Locate the cell with the specified text and output its [x, y] center coordinate. 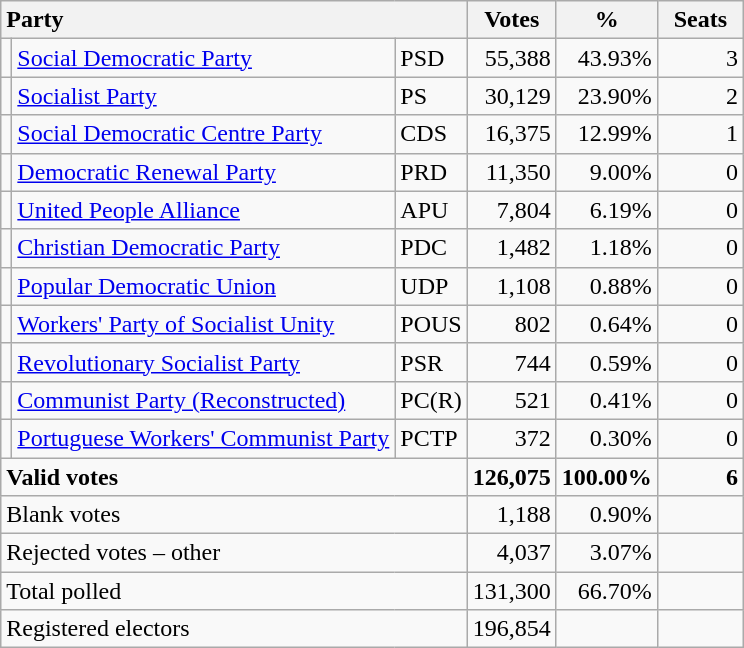
30,129 [512, 96]
% [606, 20]
23.90% [606, 96]
1,482 [512, 248]
Votes [512, 20]
United People Alliance [204, 210]
PCTP [431, 438]
744 [512, 362]
6.19% [606, 210]
0.59% [606, 362]
1 [700, 134]
3 [700, 58]
PSD [431, 58]
Revolutionary Socialist Party [204, 362]
11,350 [512, 172]
9.00% [606, 172]
1,108 [512, 286]
Blank votes [234, 515]
802 [512, 324]
0.64% [606, 324]
Social Democratic Centre Party [204, 134]
0.90% [606, 515]
UDP [431, 286]
55,388 [512, 58]
0.88% [606, 286]
PC(R) [431, 400]
Registered electors [234, 629]
12.99% [606, 134]
Party [234, 20]
Workers' Party of Socialist Unity [204, 324]
Democratic Renewal Party [204, 172]
Seats [700, 20]
Communist Party (Reconstructed) [204, 400]
16,375 [512, 134]
1.18% [606, 248]
131,300 [512, 591]
372 [512, 438]
6 [700, 477]
PDC [431, 248]
43.93% [606, 58]
Rejected votes – other [234, 553]
521 [512, 400]
0.41% [606, 400]
PRD [431, 172]
Valid votes [234, 477]
Portuguese Workers' Communist Party [204, 438]
PSR [431, 362]
APU [431, 210]
0.30% [606, 438]
PS [431, 96]
7,804 [512, 210]
4,037 [512, 553]
Socialist Party [204, 96]
100.00% [606, 477]
126,075 [512, 477]
Popular Democratic Union [204, 286]
2 [700, 96]
CDS [431, 134]
66.70% [606, 591]
196,854 [512, 629]
Social Democratic Party [204, 58]
Total polled [234, 591]
Christian Democratic Party [204, 248]
1,188 [512, 515]
POUS [431, 324]
3.07% [606, 553]
